Scan for the cell matching the given text and deliver its [x, y] coordinate at center. 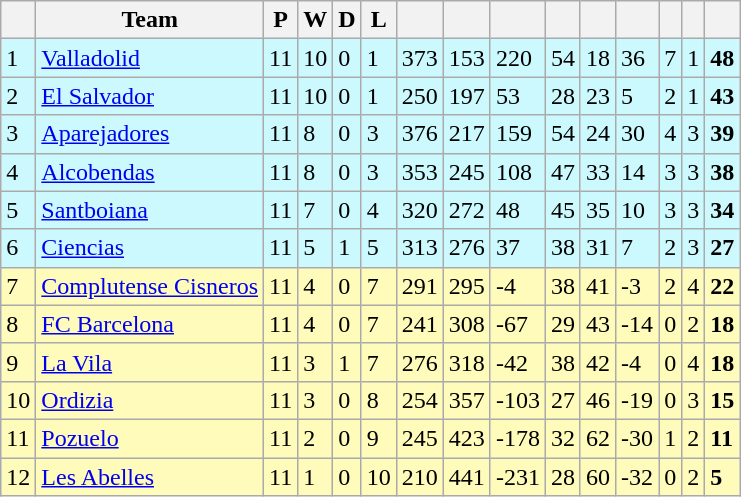
318 [466, 362]
210 [420, 477]
22 [722, 286]
46 [598, 400]
Aparejadores [150, 134]
295 [466, 286]
320 [420, 210]
29 [562, 324]
La Vila [150, 362]
Les Abelles [150, 477]
15 [722, 400]
357 [466, 400]
313 [420, 248]
36 [638, 58]
-19 [638, 400]
W [316, 20]
60 [598, 477]
Ciencias [150, 248]
P [281, 20]
12 [18, 477]
53 [518, 96]
32 [562, 438]
D [347, 20]
308 [466, 324]
Valladolid [150, 58]
291 [420, 286]
14 [638, 172]
423 [466, 438]
24 [598, 134]
353 [420, 172]
Alcobendas [150, 172]
441 [466, 477]
42 [598, 362]
250 [420, 96]
217 [466, 134]
41 [598, 286]
31 [598, 248]
Pozuelo [150, 438]
45 [562, 210]
L [378, 20]
35 [598, 210]
FC Barcelona [150, 324]
376 [420, 134]
Ordizia [150, 400]
153 [466, 58]
62 [598, 438]
-42 [518, 362]
159 [518, 134]
Complutense Cisneros [150, 286]
-3 [638, 286]
6 [18, 248]
197 [466, 96]
-14 [638, 324]
23 [598, 96]
220 [518, 58]
37 [518, 248]
108 [518, 172]
34 [722, 210]
-103 [518, 400]
-32 [638, 477]
47 [562, 172]
373 [420, 58]
Team [150, 20]
272 [466, 210]
39 [722, 134]
30 [638, 134]
Santboiana [150, 210]
33 [598, 172]
-67 [518, 324]
-178 [518, 438]
254 [420, 400]
241 [420, 324]
El Salvador [150, 96]
-30 [638, 438]
-231 [518, 477]
